Provide the (x, y) coordinate of the cell's center where the given text is located.  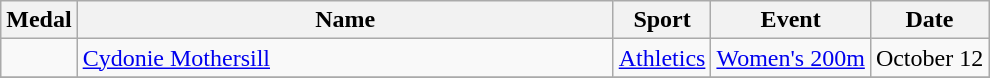
Date (929, 20)
Name (345, 20)
Cydonie Mothersill (345, 58)
Women's 200m (790, 58)
Medal (39, 20)
October 12 (929, 58)
Sport (662, 20)
Athletics (662, 58)
Event (790, 20)
